Provide the [x, y] coordinate of the cell's center where the given text is located.  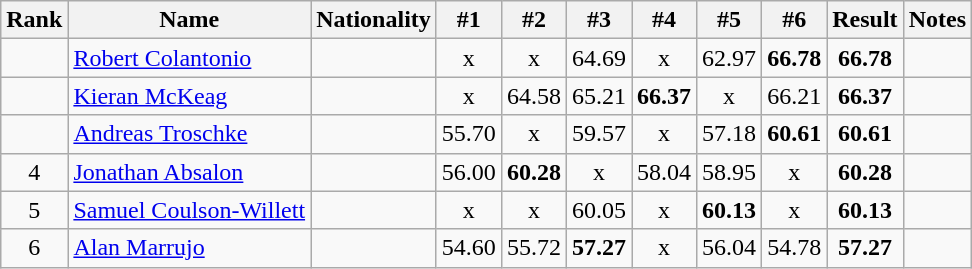
58.95 [730, 172]
Name [190, 20]
56.04 [730, 248]
#1 [468, 20]
Result [865, 20]
65.21 [598, 96]
Nationality [374, 20]
#2 [534, 20]
Jonathan Absalon [190, 172]
#3 [598, 20]
58.04 [664, 172]
62.97 [730, 58]
55.70 [468, 134]
4 [34, 172]
57.18 [730, 134]
Samuel Coulson-Willett [190, 210]
#4 [664, 20]
55.72 [534, 248]
Alan Marrujo [190, 248]
54.78 [794, 248]
64.69 [598, 58]
#5 [730, 20]
56.00 [468, 172]
Andreas Troschke [190, 134]
Robert Colantonio [190, 58]
Notes [937, 20]
6 [34, 248]
54.60 [468, 248]
66.21 [794, 96]
64.58 [534, 96]
#6 [794, 20]
Rank [34, 20]
Kieran McKeag [190, 96]
59.57 [598, 134]
60.05 [598, 210]
5 [34, 210]
